Return the (x, y) coordinate for the center point of the cell that contains the specified text.  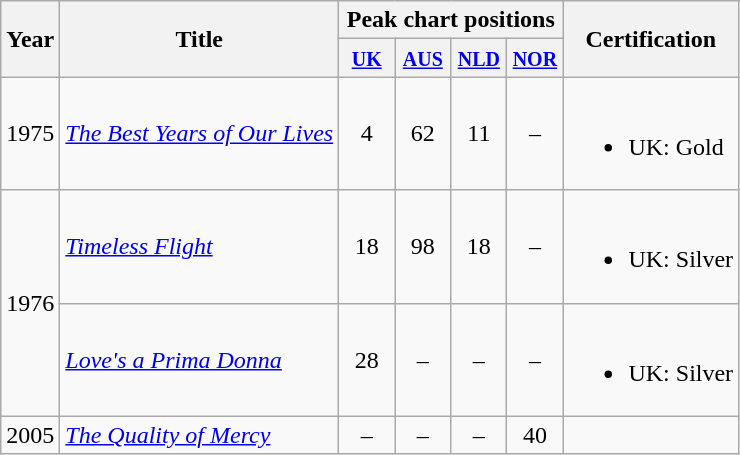
1976 (30, 303)
Peak chart positions (451, 20)
98 (423, 246)
Timeless Flight (200, 246)
UK: Gold (651, 134)
Title (200, 39)
The Quality of Mercy (200, 435)
4 (367, 134)
UK (367, 58)
1975 (30, 134)
NOR (535, 58)
2005 (30, 435)
The Best Years of Our Lives (200, 134)
Love's a Prima Donna (200, 360)
40 (535, 435)
Year (30, 39)
Certification (651, 39)
62 (423, 134)
11 (479, 134)
NLD (479, 58)
28 (367, 360)
AUS (423, 58)
